Scan for the cell matching the given text and deliver its (x, y) coordinate at center. 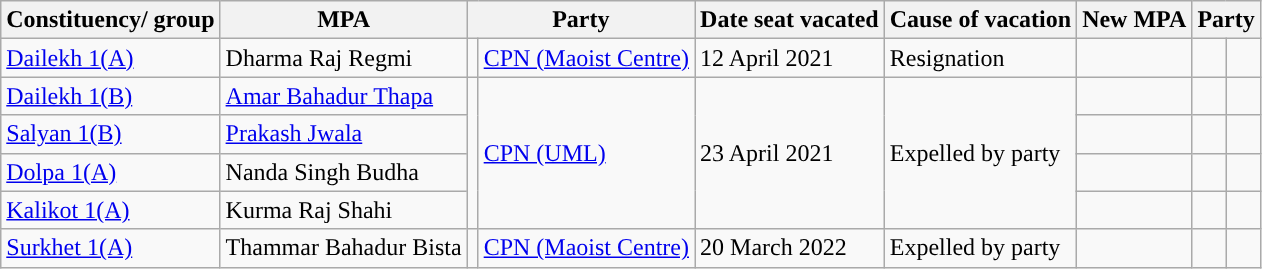
Dailekh 1(A) (110, 58)
20 March 2022 (790, 248)
Kalikot 1(A) (110, 210)
Kurma Raj Shahi (344, 210)
Salyan 1(B) (110, 134)
Amar Bahadur Thapa (344, 96)
Constituency/ group (110, 20)
Resignation (980, 58)
MPA (344, 20)
12 April 2021 (790, 58)
Dolpa 1(A) (110, 172)
Dailekh 1(B) (110, 96)
Date seat vacated (790, 20)
Dharma Raj Regmi (344, 58)
23 April 2021 (790, 153)
Thammar Bahadur Bista (344, 248)
Cause of vacation (980, 20)
Prakash Jwala (344, 134)
Nanda Singh Budha (344, 172)
CPN (UML) (586, 153)
New MPA (1134, 20)
Surkhet 1(A) (110, 248)
